From the cell containing the given text, extract its center point as [x, y] coordinate. 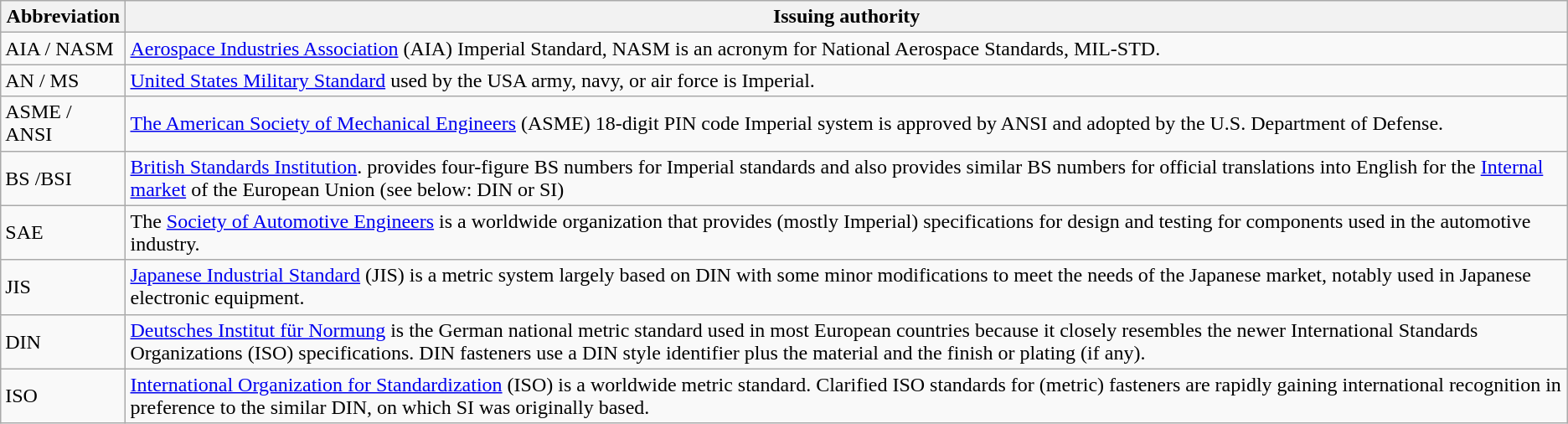
JIS [64, 287]
Aerospace Industries Association (AIA) Imperial Standard, NASM is an acronym for National Aerospace Standards, MIL-STD. [846, 49]
Issuing authority [846, 17]
AIA / NASM [64, 49]
ASME / ANSI [64, 124]
DIN [64, 342]
BS /BSI [64, 178]
United States Military Standard used by the USA army, navy, or air force is Imperial. [846, 80]
Abbreviation [64, 17]
SAE [64, 233]
AN / MS [64, 80]
ISO [64, 396]
